Detect which cell encompasses the target text, then output its (X, Y) center coordinate. 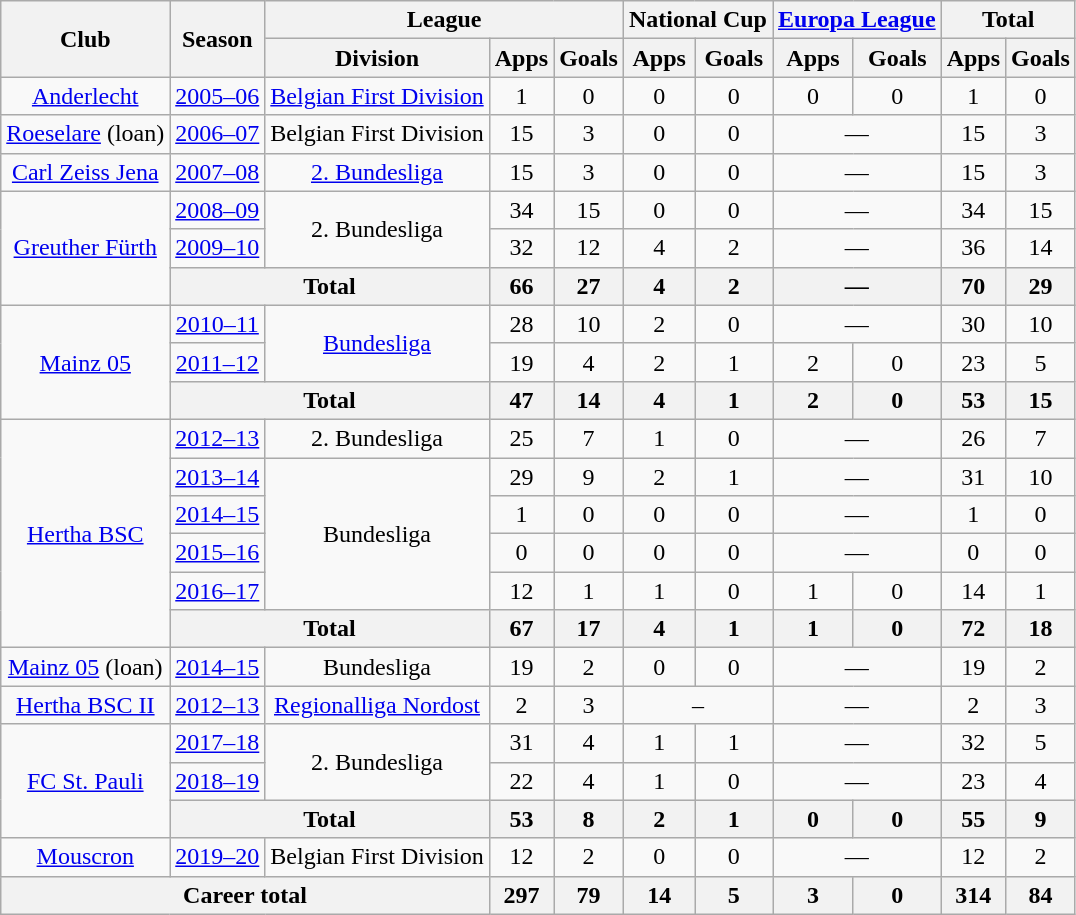
Season (218, 39)
25 (521, 438)
League (444, 20)
2009–10 (218, 248)
55 (973, 819)
Career total (245, 895)
27 (589, 286)
47 (521, 400)
2016–17 (218, 591)
79 (589, 895)
Carl Zeiss Jena (86, 172)
Division (377, 58)
2008–09 (218, 210)
28 (521, 324)
National Cup (698, 20)
17 (589, 629)
2017–18 (218, 743)
314 (973, 895)
66 (521, 286)
30 (973, 324)
70 (973, 286)
Anderlecht (86, 96)
2019–20 (218, 857)
Greuther Fürth (86, 248)
2018–19 (218, 781)
Mainz 05 (86, 362)
Europa League (856, 20)
Hertha BSC II (86, 705)
2010–11 (218, 324)
Club (86, 39)
67 (521, 629)
2005–06 (218, 96)
2006–07 (218, 134)
– (698, 705)
84 (1041, 895)
18 (1041, 629)
2015–16 (218, 553)
2013–14 (218, 477)
Roeselare (loan) (86, 134)
2007–08 (218, 172)
Hertha BSC (86, 533)
FC St. Pauli (86, 781)
26 (973, 438)
22 (521, 781)
2011–12 (218, 362)
8 (589, 819)
Mainz 05 (loan) (86, 667)
Regionalliga Nordost (377, 705)
72 (973, 629)
36 (973, 248)
297 (521, 895)
Mouscron (86, 857)
